Output the [X, Y] coordinate of the center of the cell containing the given text.  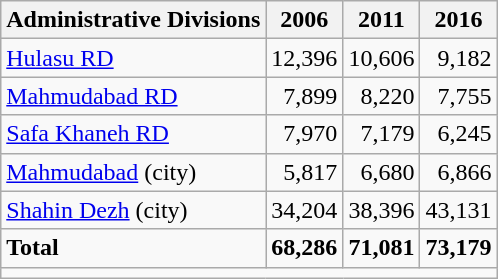
8,220 [382, 96]
34,204 [304, 210]
9,182 [458, 58]
7,755 [458, 96]
71,081 [382, 248]
6,680 [382, 172]
2006 [304, 20]
7,179 [382, 134]
6,245 [458, 134]
Hulasu RD [134, 58]
Safa Khaneh RD [134, 134]
Mahmudabad RD [134, 96]
2016 [458, 20]
Total [134, 248]
Shahin Dezh (city) [134, 210]
2011 [382, 20]
7,970 [304, 134]
43,131 [458, 210]
Mahmudabad (city) [134, 172]
6,866 [458, 172]
10,606 [382, 58]
Administrative Divisions [134, 20]
5,817 [304, 172]
38,396 [382, 210]
7,899 [304, 96]
12,396 [304, 58]
68,286 [304, 248]
73,179 [458, 248]
